Extract the [x, y] coordinate from the center of the cell holding the provided text.  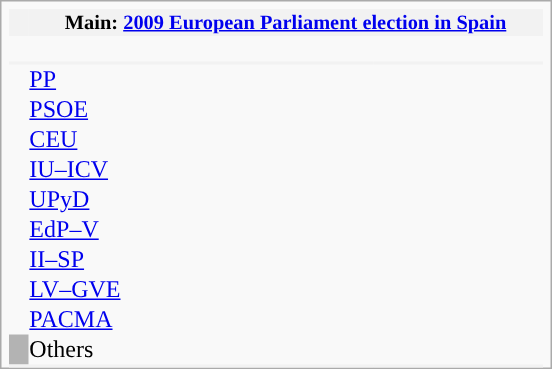
LV–GVE [124, 290]
UPyD [124, 200]
II–SP [124, 260]
IU–ICV [124, 170]
PSOE [124, 110]
PP [124, 80]
Main: 2009 European Parliament election in Spain [286, 22]
EdP–V [124, 230]
PACMA [124, 320]
CEU [124, 140]
Others [124, 350]
